Identify which cell holds the provided text, then report its [x, y] central coordinate. 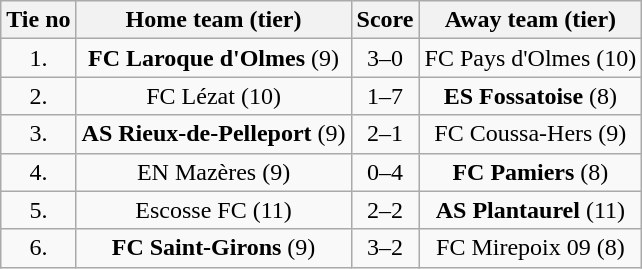
2–1 [385, 134]
Away team (tier) [530, 20]
6. [38, 248]
FC Pays d'Olmes (10) [530, 58]
Score [385, 20]
1. [38, 58]
3. [38, 134]
FC Coussa-Hers (9) [530, 134]
FC Saint-Girons (9) [214, 248]
FC Mirepoix 09 (8) [530, 248]
Escosse FC (11) [214, 210]
ES Fossatoise (8) [530, 96]
EN Mazères (9) [214, 172]
1–7 [385, 96]
FC Pamiers (8) [530, 172]
2. [38, 96]
5. [38, 210]
4. [38, 172]
3–0 [385, 58]
2–2 [385, 210]
Tie no [38, 20]
AS Rieux-de-Pelleport (9) [214, 134]
3–2 [385, 248]
FC Lézat (10) [214, 96]
Home team (tier) [214, 20]
0–4 [385, 172]
FC Laroque d'Olmes (9) [214, 58]
AS Plantaurel (11) [530, 210]
